Return [X, Y] of the center of cell containing provided text 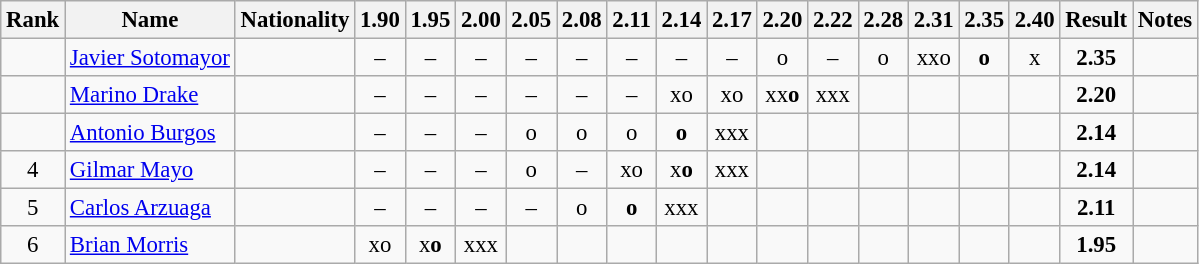
Brian Morris [150, 245]
4 [33, 170]
Antonio Burgos [150, 133]
Carlos Arzuaga [150, 208]
x [1034, 58]
2.22 [833, 20]
2.00 [481, 20]
Marino Drake [150, 95]
Rank [33, 20]
2.08 [582, 20]
2.31 [934, 20]
Name [150, 20]
Nationality [294, 20]
2.28 [883, 20]
Gilmar Mayo [150, 170]
5 [33, 208]
Javier Sotomayor [150, 58]
1.90 [380, 20]
6 [33, 245]
Result [1096, 20]
Notes [1164, 20]
2.40 [1034, 20]
2.05 [531, 20]
2.17 [732, 20]
